Provide the [X, Y] coordinate of the cell's center where the given text is located.  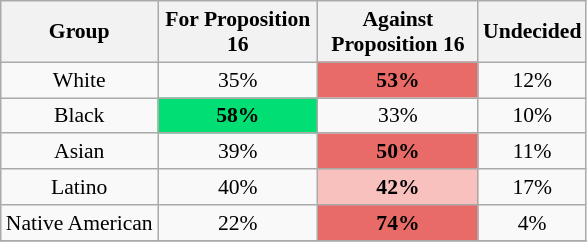
Latino [80, 187]
40% [238, 187]
12% [532, 80]
Undecided [532, 32]
35% [238, 80]
50% [398, 152]
17% [532, 187]
33% [398, 116]
Against Proposition 16 [398, 32]
22% [238, 223]
Black [80, 116]
Asian [80, 152]
4% [532, 223]
Group [80, 32]
For Proposition 16 [238, 32]
10% [532, 116]
11% [532, 152]
39% [238, 152]
74% [398, 223]
42% [398, 187]
58% [238, 116]
Native American [80, 223]
53% [398, 80]
White [80, 80]
